Detect which cell encompasses the target text, then output its [x, y] center coordinate. 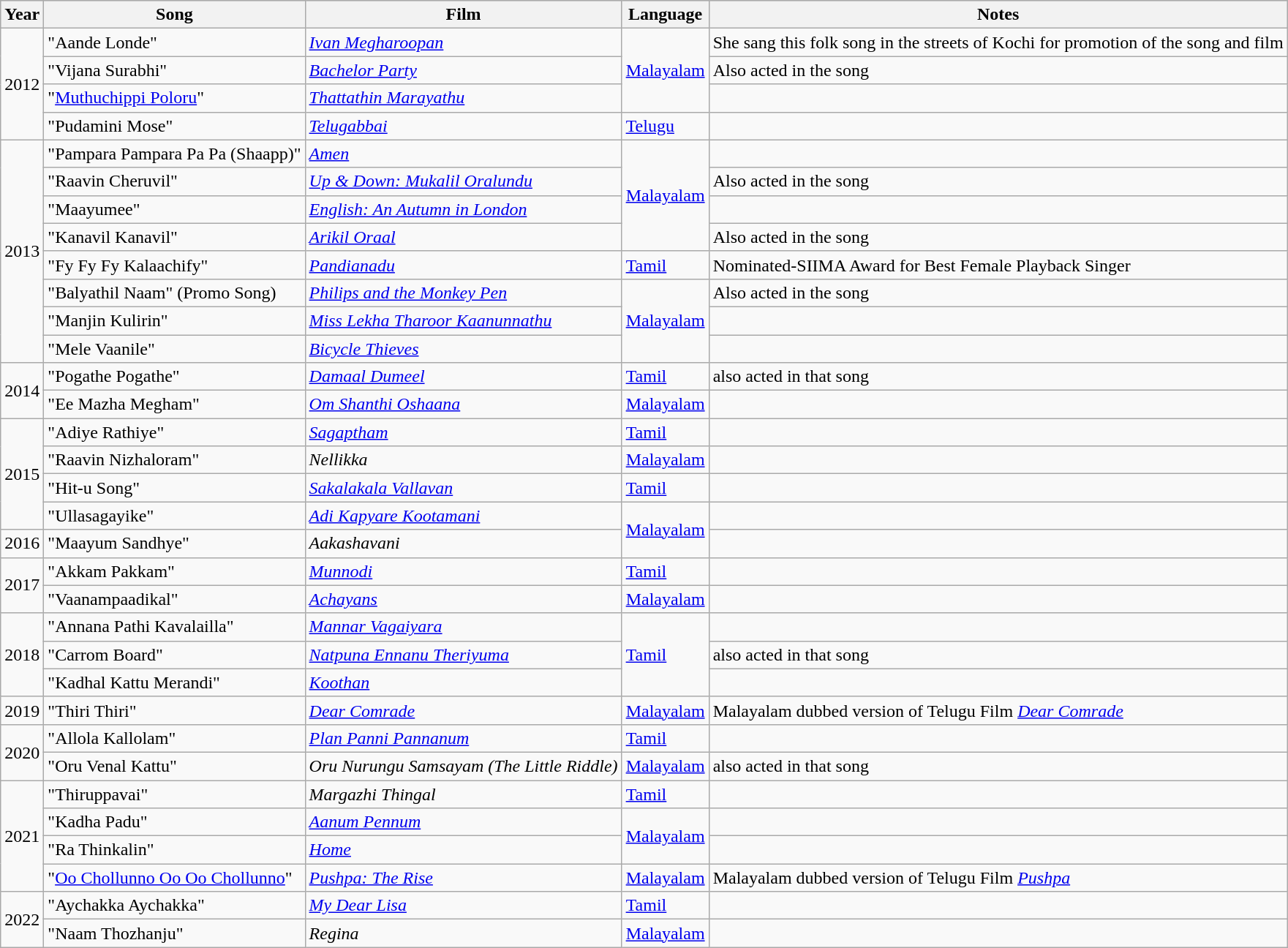
Bachelor Party [464, 70]
Philips and the Monkey Pen [464, 293]
"Kadha Padu" [174, 822]
Pandianadu [464, 265]
Language [666, 15]
Telugabbai [464, 126]
Bicycle Thieves [464, 349]
2014 [22, 391]
Adi Kapyare Kootamani [464, 516]
Nominated-SIIMA Award for Best Female Playback Singer [998, 265]
"Ee Mazha Megham" [174, 405]
Notes [998, 15]
2017 [22, 585]
2020 [22, 752]
2012 [22, 84]
Miss Lekha Tharoor Kaanunnathu [464, 320]
Home [464, 850]
"Pudamini Mose" [174, 126]
"Ullasagayike" [174, 516]
Aakashavani [464, 543]
Koothan [464, 682]
"Ra Thinkalin" [174, 850]
"Hit-u Song" [174, 488]
"Annana Pathi Kavalailla" [174, 627]
Arikil Oraal [464, 237]
"Vijana Surabhi" [174, 70]
Natpuna Ennanu Theriyuma [464, 655]
Munnodi [464, 571]
Aanum Pennum [464, 822]
Om Shanthi Oshaana [464, 405]
Pushpa: The Rise [464, 878]
"Fy Fy Fy Kalaachify" [174, 265]
2021 [22, 835]
"Muthuchippi Poloru" [174, 98]
2019 [22, 710]
2018 [22, 655]
Ivan Megharoopan [464, 42]
"Maayumee" [174, 209]
She sang this folk song in the streets of Kochi for promotion of the song and film [998, 42]
Malayalam dubbed version of Telugu Film Pushpa [998, 878]
"Pampara Pampara Pa Pa (Shaapp)" [174, 154]
Damaal Dumeel [464, 377]
"Naam Thozhanju" [174, 933]
"Thiri Thiri" [174, 710]
2013 [22, 251]
English: An Autumn in London [464, 209]
Malayalam dubbed version of Telugu Film Dear Comrade [998, 710]
"Raavin Cheruvil" [174, 181]
2022 [22, 919]
"Oo Chollunno Oo Oo Chollunno" [174, 878]
Amen [464, 154]
2016 [22, 543]
Regina [464, 933]
Oru Nurungu Samsayam (The Little Riddle) [464, 766]
Thattathin Marayathu [464, 98]
"Vaanampaadikal" [174, 599]
Telugu [666, 126]
"Carrom Board" [174, 655]
"Thiruppavai" [174, 794]
Film [464, 15]
"Kadhal Kattu Merandi" [174, 682]
My Dear Lisa [464, 906]
"Balyathil Naam" (Promo Song) [174, 293]
Year [22, 15]
"Allola Kallolam" [174, 738]
Dear Comrade [464, 710]
"Maayum Sandhye" [174, 543]
Plan Panni Pannanum [464, 738]
"Raavin Nizhaloram" [174, 460]
Sakalakala Vallavan [464, 488]
"Pogathe Pogathe" [174, 377]
Achayans [464, 599]
2015 [22, 474]
Margazhi Thingal [464, 794]
"Akkam Pakkam" [174, 571]
Sagaptham [464, 432]
Nellikka [464, 460]
Up & Down: Mukalil Oralundu [464, 181]
"Mele Vaanile" [174, 349]
"Manjin Kulirin" [174, 320]
Song [174, 15]
"Aychakka Aychakka" [174, 906]
"Kanavil Kanavil" [174, 237]
"Aande Londe" [174, 42]
"Oru Venal Kattu" [174, 766]
Mannar Vagaiyara [464, 627]
"Adiye Rathiye" [174, 432]
